For the text-containing cell, return its midpoint in (x, y) coordinate format. 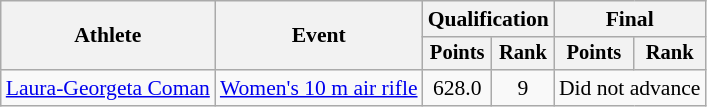
Athlete (108, 36)
628.0 (458, 88)
Qualification (488, 19)
Did not advance (630, 88)
Final (630, 19)
9 (523, 88)
Laura-Georgeta Coman (108, 88)
Women's 10 m air rifle (319, 88)
Event (319, 36)
